Locate the cell with the specified text and output its (X, Y) center coordinate. 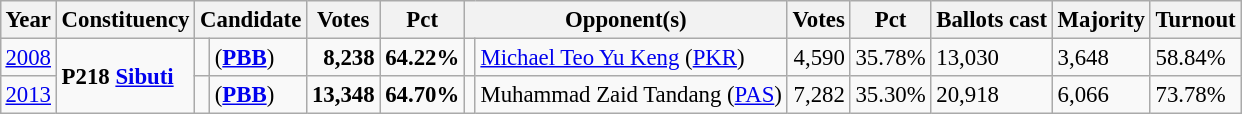
Michael Teo Yu Keng (PKR) (631, 57)
Majority (1101, 20)
Candidate (251, 20)
Year (28, 20)
73.78% (1196, 95)
4,590 (818, 57)
58.84% (1196, 57)
64.70% (422, 95)
P218 Sibuti (125, 76)
6,066 (1101, 95)
35.78% (890, 57)
13,348 (344, 95)
Opponent(s) (626, 20)
8,238 (344, 57)
3,648 (1101, 57)
64.22% (422, 57)
Muhammad Zaid Tandang (PAS) (631, 95)
2008 (28, 57)
Ballots cast (992, 20)
13,030 (992, 57)
Constituency (125, 20)
7,282 (818, 95)
35.30% (890, 95)
2013 (28, 95)
Turnout (1196, 20)
20,918 (992, 95)
